Provide the (x, y) coordinate of the cell's center where the given text is located.  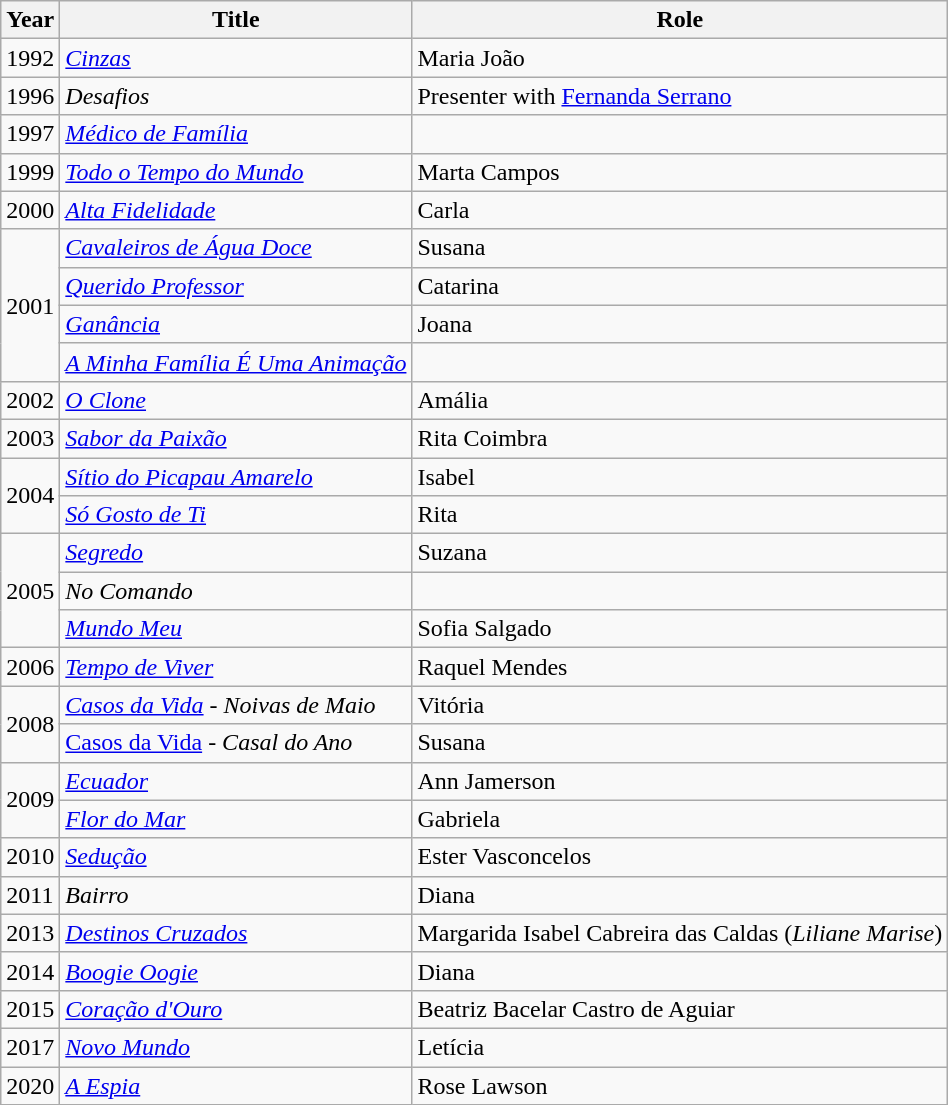
Alta Fidelidade (236, 210)
Isabel (680, 477)
Suzana (680, 553)
Cinzas (236, 58)
Boogie Oogie (236, 971)
Coração d'Ouro (236, 1009)
2001 (30, 305)
Cavaleiros de Água Doce (236, 248)
Rita (680, 515)
Raquel Mendes (680, 667)
2020 (30, 1085)
Segredo (236, 553)
Desafios (236, 96)
Year (30, 20)
Ganância (236, 324)
2010 (30, 857)
Flor do Mar (236, 819)
Sabor da Paixão (236, 438)
Tempo de Viver (236, 667)
Querido Professor (236, 286)
Ecuador (236, 781)
2005 (30, 591)
2014 (30, 971)
1996 (30, 96)
2017 (30, 1047)
1999 (30, 172)
Ann Jamerson (680, 781)
Rita Coimbra (680, 438)
Catarina (680, 286)
Todo o Tempo do Mundo (236, 172)
Letícia (680, 1047)
Vitória (680, 705)
Sítio do Picapau Amarelo (236, 477)
A Espia (236, 1085)
Casos da Vida - Casal do Ano (236, 743)
Mundo Meu (236, 629)
Novo Mundo (236, 1047)
2009 (30, 800)
No Comando (236, 591)
Destinos Cruzados (236, 933)
Maria João (680, 58)
Marta Campos (680, 172)
Role (680, 20)
2013 (30, 933)
2004 (30, 496)
Sedução (236, 857)
1992 (30, 58)
Bairro (236, 895)
2006 (30, 667)
A Minha Família É Uma Animação (236, 362)
2011 (30, 895)
2015 (30, 1009)
Rose Lawson (680, 1085)
2008 (30, 724)
Gabriela (680, 819)
Médico de Família (236, 134)
Ester Vasconcelos (680, 857)
Margarida Isabel Cabreira das Caldas (Liliane Marise) (680, 933)
Presenter with Fernanda Serrano (680, 96)
Title (236, 20)
1997 (30, 134)
Joana (680, 324)
2002 (30, 400)
O Clone (236, 400)
Casos da Vida - Noivas de Maio (236, 705)
Amália (680, 400)
2000 (30, 210)
2003 (30, 438)
Sofia Salgado (680, 629)
Carla (680, 210)
Só Gosto de Ti (236, 515)
Beatriz Bacelar Castro de Aguiar (680, 1009)
